Search for the cell housing the specified text and yield its [x, y] center coordinate. 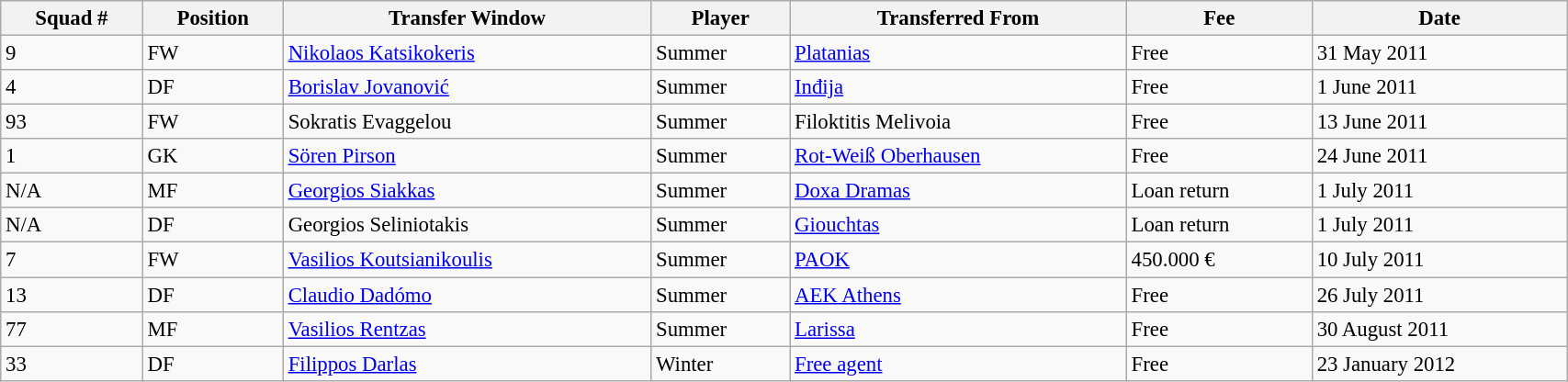
Inđija [959, 87]
31 May 2011 [1438, 53]
33 [72, 364]
Sören Pirson [467, 156]
10 July 2011 [1438, 260]
93 [72, 122]
13 June 2011 [1438, 122]
GK [213, 156]
Player [720, 18]
Giouchtas [959, 225]
26 July 2011 [1438, 295]
9 [72, 53]
Rot-Weiß Oberhausen [959, 156]
Position [213, 18]
Transferred From [959, 18]
Sokratis Evaggelou [467, 122]
Filoktitis Melivoia [959, 122]
Vasilios Koutsianikoulis [467, 260]
Winter [720, 364]
AEK Athens [959, 295]
Doxa Dramas [959, 191]
23 January 2012 [1438, 364]
Transfer Window [467, 18]
450.000 € [1219, 260]
Vasilios Rentzas [467, 329]
30 August 2011 [1438, 329]
Free agent [959, 364]
Larissa [959, 329]
13 [72, 295]
Nikolaos Katsikokeris [467, 53]
Georgios Seliniotakis [467, 225]
Platanias [959, 53]
24 June 2011 [1438, 156]
Claudio Dadómo [467, 295]
77 [72, 329]
1 June 2011 [1438, 87]
1 [72, 156]
Georgios Siakkas [467, 191]
7 [72, 260]
PAOK [959, 260]
Date [1438, 18]
4 [72, 87]
Borislav Jovanović [467, 87]
Squad # [72, 18]
Fee [1219, 18]
Filippos Darlas [467, 364]
